Return the (X, Y) coordinate for the center point of the cell that contains the specified text.  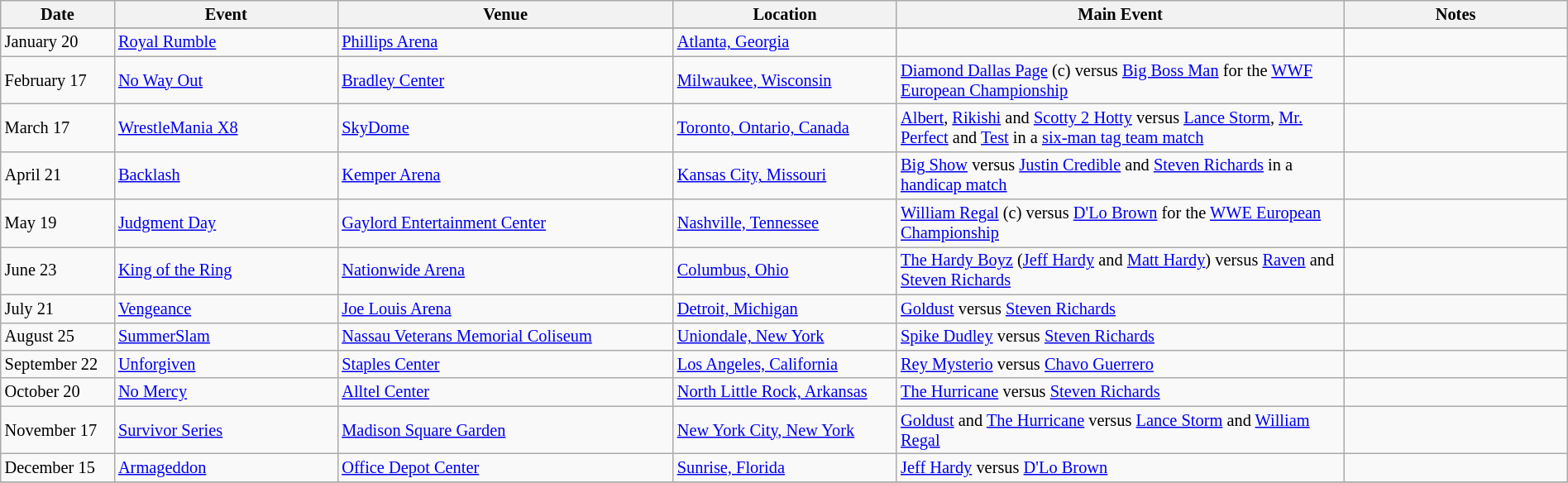
SummerSlam (226, 337)
Judgment Day (226, 223)
Office Depot Center (504, 467)
Bradley Center (504, 80)
Goldust versus Steven Richards (1120, 308)
Spike Dudley versus Steven Richards (1120, 337)
Diamond Dallas Page (c) versus Big Boss Man for the WWF European Championship (1120, 80)
Armageddon (226, 467)
November 17 (58, 430)
Toronto, Ontario, Canada (785, 127)
Los Angeles, California (785, 364)
North Little Rock, Arkansas (785, 392)
July 21 (58, 308)
January 20 (58, 42)
Date (58, 14)
March 17 (58, 127)
Alltel Center (504, 392)
December 15 (58, 467)
Notes (1456, 14)
Milwaukee, Wisconsin (785, 80)
Madison Square Garden (504, 430)
Uniondale, New York (785, 337)
Unforgiven (226, 364)
May 19 (58, 223)
Backlash (226, 175)
Sunrise, Florida (785, 467)
June 23 (58, 270)
Jeff Hardy versus D'Lo Brown (1120, 467)
The Hurricane versus Steven Richards (1120, 392)
Venue (504, 14)
Survivor Series (226, 430)
Staples Center (504, 364)
Rey Mysterio versus Chavo Guerrero (1120, 364)
Royal Rumble (226, 42)
The Hardy Boyz (Jeff Hardy and Matt Hardy) versus Raven and Steven Richards (1120, 270)
Big Show versus Justin Credible and Steven Richards in a handicap match (1120, 175)
New York City, New York (785, 430)
Location (785, 14)
Kemper Arena (504, 175)
Kansas City, Missouri (785, 175)
Joe Louis Arena (504, 308)
No Mercy (226, 392)
August 25 (58, 337)
April 21 (58, 175)
Columbus, Ohio (785, 270)
Main Event (1120, 14)
King of the Ring (226, 270)
Detroit, Michigan (785, 308)
Albert, Rikishi and Scotty 2 Hotty versus Lance Storm, Mr. Perfect and Test in a six-man tag team match (1120, 127)
February 17 (58, 80)
Goldust and The Hurricane versus Lance Storm and William Regal (1120, 430)
October 20 (58, 392)
Nassau Veterans Memorial Coliseum (504, 337)
William Regal (c) versus D'Lo Brown for the WWE European Championship (1120, 223)
WrestleMania X8 (226, 127)
Atlanta, Georgia (785, 42)
Event (226, 14)
Nationwide Arena (504, 270)
Gaylord Entertainment Center (504, 223)
SkyDome (504, 127)
No Way Out (226, 80)
Phillips Arena (504, 42)
Vengeance (226, 308)
September 22 (58, 364)
Nashville, Tennessee (785, 223)
